Find where the given text appears and provide that cell's center as (x, y) coordinate. 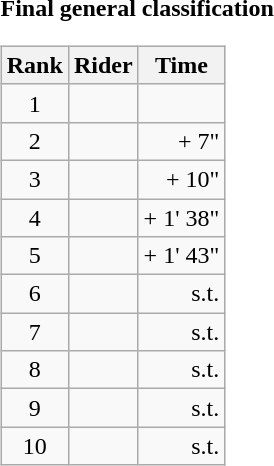
6 (34, 294)
+ 10" (182, 179)
4 (34, 217)
Time (182, 65)
7 (34, 332)
5 (34, 256)
Rider (103, 65)
10 (34, 446)
1 (34, 103)
+ 7" (182, 141)
+ 1' 43" (182, 256)
Rank (34, 65)
+ 1' 38" (182, 217)
8 (34, 370)
3 (34, 179)
2 (34, 141)
9 (34, 408)
